Detect which cell encompasses the target text, then output its (x, y) center coordinate. 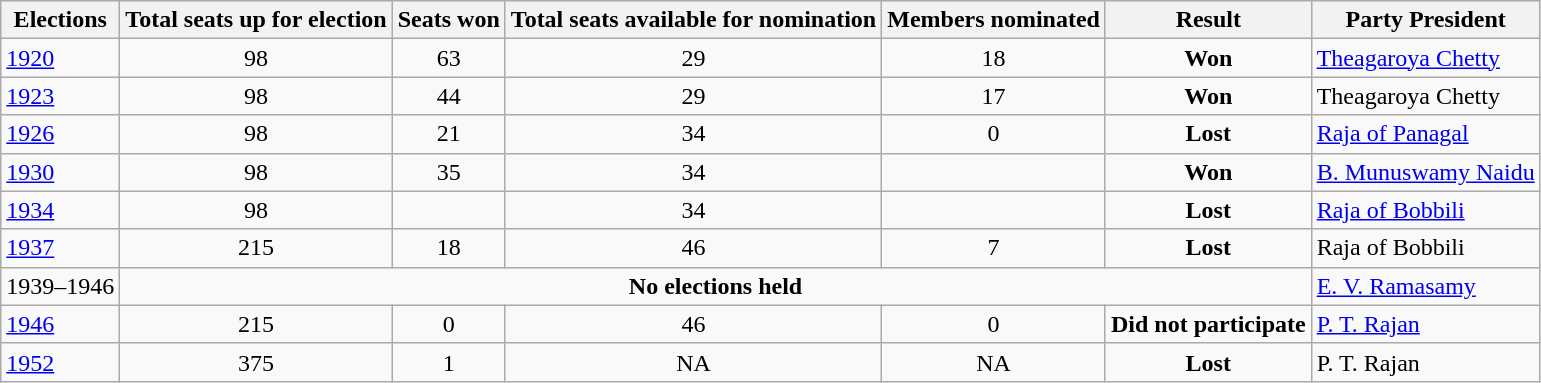
1934 (60, 210)
Total seats available for nomination (693, 20)
1923 (60, 96)
Result (1208, 20)
1946 (60, 324)
1 (448, 362)
Seats won (448, 20)
Did not participate (1208, 324)
E. V. Ramasamy (1426, 286)
Elections (60, 20)
21 (448, 134)
B. Munuswamy Naidu (1426, 172)
1930 (60, 172)
Party President (1426, 20)
17 (994, 96)
63 (448, 58)
Raja of Panagal (1426, 134)
Members nominated (994, 20)
7 (994, 248)
1920 (60, 58)
375 (256, 362)
1937 (60, 248)
1926 (60, 134)
1952 (60, 362)
44 (448, 96)
No elections held (716, 286)
35 (448, 172)
1939–1946 (60, 286)
Total seats up for election (256, 20)
